Search for the cell housing the specified text and yield its (x, y) center coordinate. 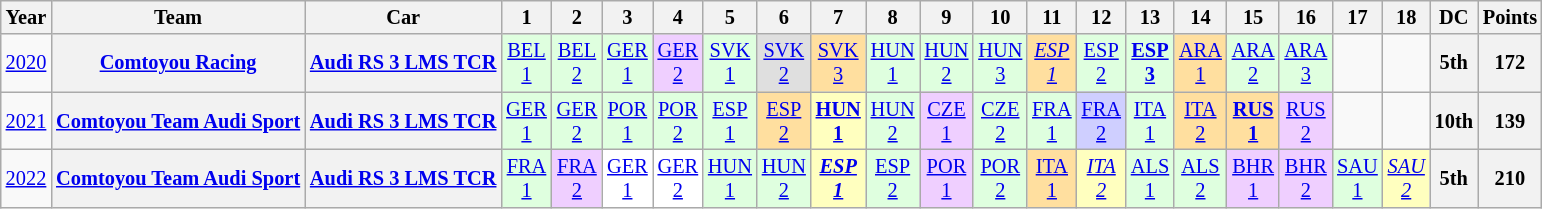
BEL1 (526, 63)
17 (1357, 17)
Year (26, 17)
2022 (26, 178)
Comtoyou Racing (178, 63)
RUS2 (1306, 121)
6 (784, 17)
139 (1510, 121)
SAU2 (1406, 178)
16 (1306, 17)
2021 (26, 121)
ALS1 (1150, 178)
SVK3 (838, 63)
RUS1 (1254, 121)
Points (1510, 17)
172 (1510, 63)
CZE1 (947, 121)
SVK1 (730, 63)
12 (1102, 17)
Car (403, 17)
Team (178, 17)
DC (1454, 17)
ALS2 (1200, 178)
1 (526, 17)
SVK2 (784, 63)
SAU1 (1357, 178)
ARA1 (1200, 63)
ARA2 (1254, 63)
4 (678, 17)
CZE2 (1000, 121)
ARA3 (1306, 63)
10 (1000, 17)
210 (1510, 178)
15 (1254, 17)
8 (893, 17)
9 (947, 17)
14 (1200, 17)
2 (577, 17)
3 (627, 17)
2020 (26, 63)
11 (1052, 17)
HUN3 (1000, 63)
5 (730, 17)
BEL2 (577, 63)
ESP3 (1150, 63)
10th (1454, 121)
7 (838, 17)
BHR2 (1306, 178)
13 (1150, 17)
18 (1406, 17)
BHR1 (1254, 178)
